Extract the [X, Y] coordinate from the center of the cell holding the provided text.  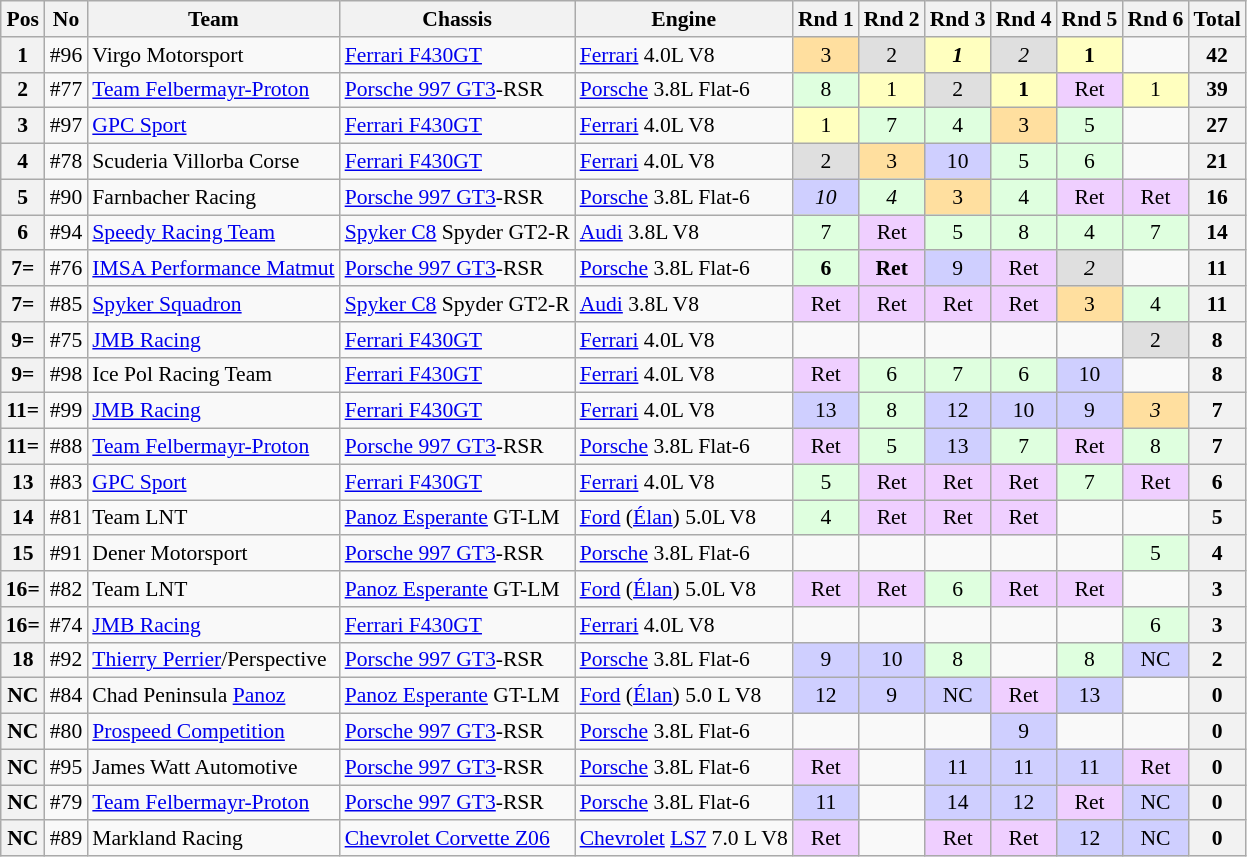
Markland Racing [213, 839]
#76 [66, 269]
Total [1216, 19]
Speedy Racing Team [213, 233]
Team [213, 19]
#90 [66, 197]
Spyker Squadron [213, 304]
#98 [66, 375]
#91 [66, 554]
27 [1216, 126]
16 [1216, 197]
#99 [66, 411]
#97 [66, 126]
39 [1216, 90]
#81 [66, 518]
21 [1216, 162]
#88 [66, 447]
Virgo Motorsport [213, 55]
#75 [66, 340]
42 [1216, 55]
#94 [66, 233]
#92 [66, 660]
Rnd 6 [1155, 19]
#84 [66, 696]
Ice Pol Racing Team [213, 375]
#95 [66, 767]
#96 [66, 55]
#89 [66, 839]
Thierry Perrier/Perspective [213, 660]
Chevrolet Corvette Z06 [458, 839]
#77 [66, 90]
#78 [66, 162]
Rnd 2 [892, 19]
18 [23, 660]
#79 [66, 803]
Scuderia Villorba Corse [213, 162]
Rnd 1 [826, 19]
Farnbacher Racing [213, 197]
No [66, 19]
#74 [66, 625]
Engine [684, 19]
Chad Peninsula Panoz [213, 696]
IMSA Performance Matmut [213, 269]
Chassis [458, 19]
Dener Motorsport [213, 554]
James Watt Automotive [213, 767]
Rnd 5 [1090, 19]
#83 [66, 482]
#80 [66, 732]
Chevrolet LS7 7.0 L V8 [684, 839]
15 [23, 554]
Prospeed Competition [213, 732]
Pos [23, 19]
#85 [66, 304]
Rnd 4 [1024, 19]
Rnd 3 [958, 19]
#82 [66, 589]
Ford (Élan) 5.0 L V8 [684, 696]
